Scan for the cell matching the given text and deliver its (X, Y) coordinate at center. 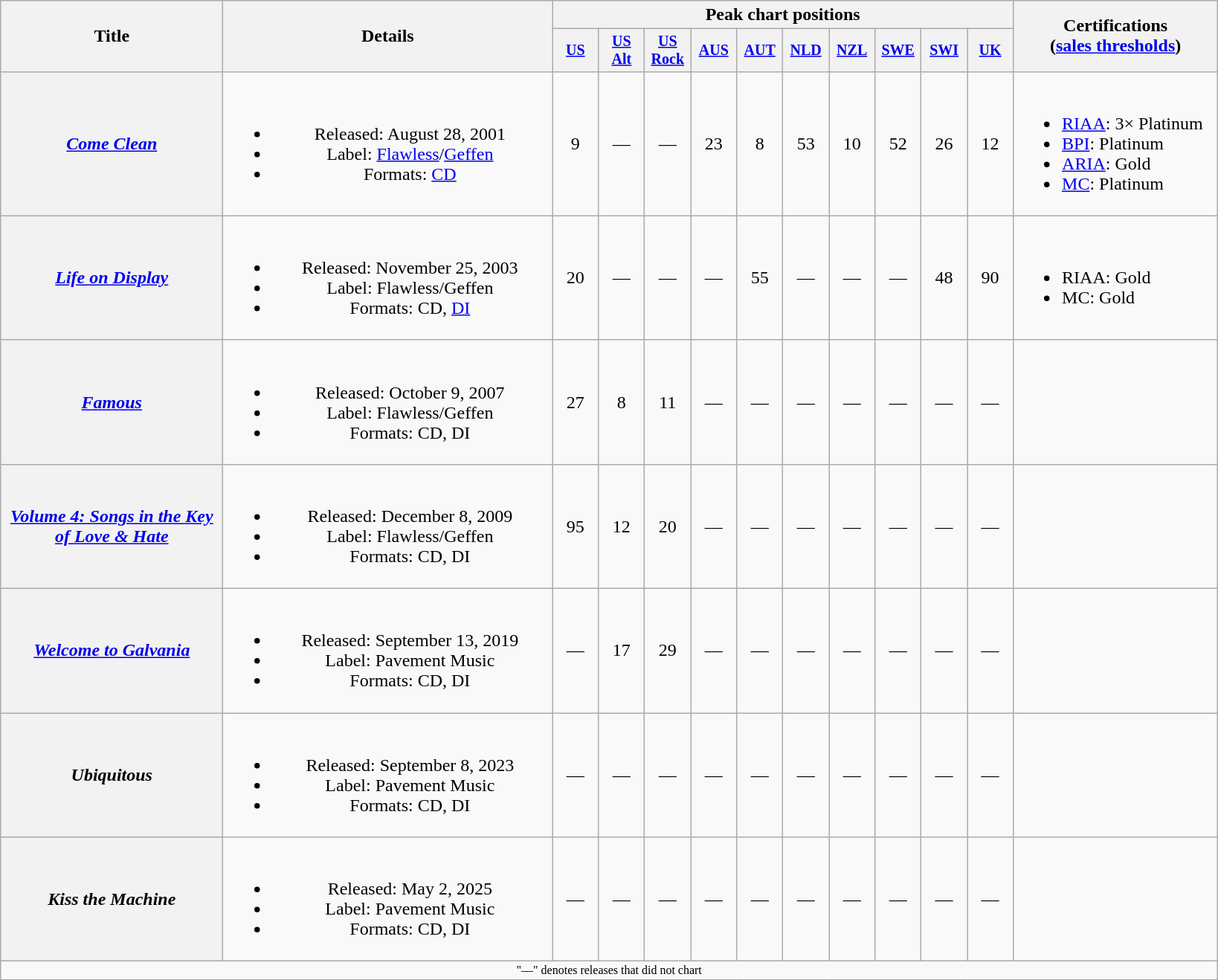
Certifications(sales thresholds) (1115, 36)
US (576, 51)
"—" denotes releases that did not chart (610, 970)
Ubiquitous (112, 775)
48 (944, 278)
Released: December 8, 2009Label: Flawless/GeffenFormats: CD, DI (388, 526)
NLD (806, 51)
27 (576, 402)
Famous (112, 402)
55 (760, 278)
AUS (714, 51)
Peak chart positions (783, 15)
AUT (760, 51)
USAlt (622, 51)
11 (668, 402)
Released: November 25, 2003Label: Flawless/GeffenFormats: CD, DI (388, 278)
Title (112, 36)
Life on Display (112, 278)
95 (576, 526)
9 (576, 144)
17 (622, 651)
USRock (668, 51)
SWE (898, 51)
NZL (852, 51)
Released: August 28, 2001Label: Flawless/GeffenFormats: CD (388, 144)
90 (990, 278)
53 (806, 144)
Volume 4: Songs in the Key of Love & Hate (112, 526)
Kiss the Machine (112, 900)
52 (898, 144)
23 (714, 144)
Released: September 13, 2019Label: Pavement MusicFormats: CD, DI (388, 651)
29 (668, 651)
10 (852, 144)
Come Clean (112, 144)
Released: October 9, 2007Label: Flawless/GeffenFormats: CD, DI (388, 402)
Released: September 8, 2023Label: Pavement MusicFormats: CD, DI (388, 775)
RIAA: GoldMC: Gold (1115, 278)
26 (944, 144)
Released: May 2, 2025Label: Pavement MusicFormats: CD, DI (388, 900)
SWI (944, 51)
Details (388, 36)
Welcome to Galvania (112, 651)
UK (990, 51)
RIAA: 3× PlatinumBPI: PlatinumARIA: GoldMC: Platinum (1115, 144)
